Return the [x, y] coordinate for the center point of the cell that contains the specified text.  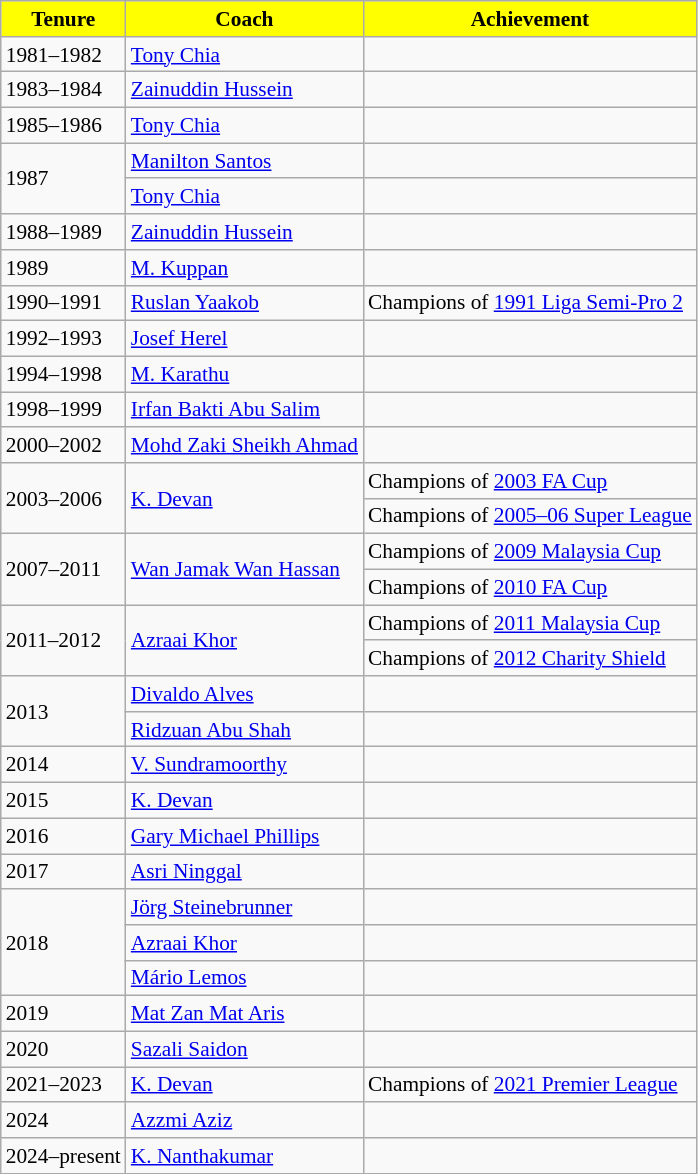
1998–1999 [64, 410]
1983–1984 [64, 90]
1989 [64, 268]
2019 [64, 1014]
2003–2006 [64, 498]
1988–1989 [64, 232]
1990–1991 [64, 303]
Azzmi Aziz [244, 1120]
2020 [64, 1049]
2017 [64, 872]
Josef Herel [244, 339]
Wan Jamak Wan Hassan [244, 570]
1987 [64, 178]
Champions of 2010 FA Cup [530, 587]
Gary Michael Phillips [244, 836]
2015 [64, 801]
V. Sundramoorthy [244, 765]
Manilton Santos [244, 161]
Champions of 2009 Malaysia Cup [530, 552]
Mat Zan Mat Aris [244, 1014]
2021–2023 [64, 1085]
Champions of 2005–06 Super League [530, 516]
Ridzuan Abu Shah [244, 730]
Champions of 1991 Liga Semi-Pro 2 [530, 303]
Champions of 2003 FA Cup [530, 481]
Champions of 2021 Premier League [530, 1085]
2007–2011 [64, 570]
M. Kuppan [244, 268]
Tenure [64, 19]
2000–2002 [64, 445]
Coach [244, 19]
Irfan Bakti Abu Salim [244, 410]
Mário Lemos [244, 978]
2013 [64, 712]
M. Karathu [244, 374]
Mohd Zaki Sheikh Ahmad [244, 445]
1985–1986 [64, 126]
Divaldo Alves [244, 694]
Sazali Saidon [244, 1049]
1994–1998 [64, 374]
Ruslan Yaakob [244, 303]
Achievement [530, 19]
2024 [64, 1120]
2011–2012 [64, 640]
2014 [64, 765]
2024–present [64, 1156]
Champions of 2011 Malaysia Cup [530, 623]
K. Nanthakumar [244, 1156]
Jörg Steinebrunner [244, 907]
2018 [64, 942]
1981–1982 [64, 55]
Asri Ninggal [244, 872]
Champions of 2012 Charity Shield [530, 659]
2016 [64, 836]
1992–1993 [64, 339]
